Provide the [X, Y] coordinate of the cell's center where the given text is located.  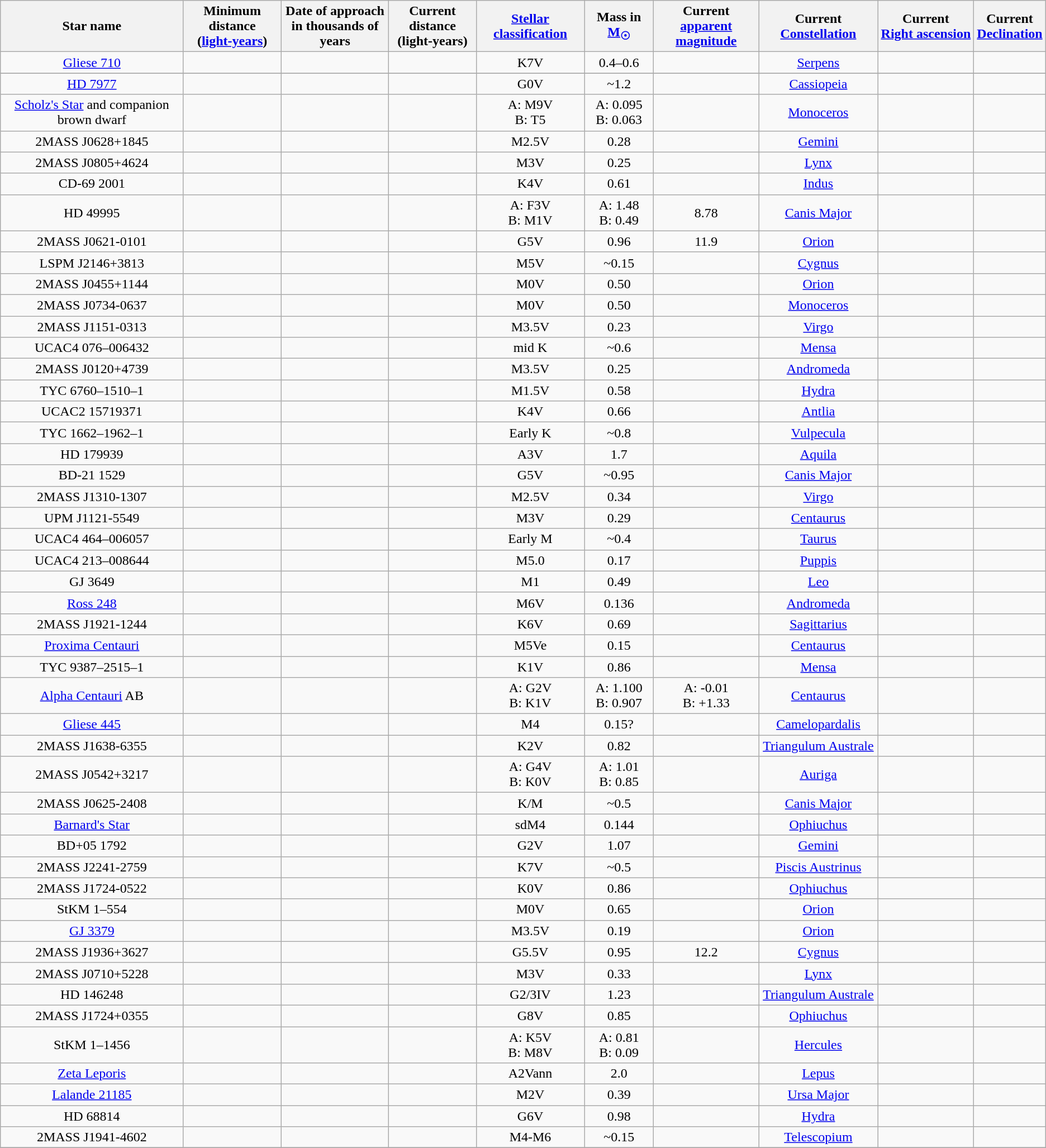
M5Ve [530, 645]
Star name [92, 26]
0.65 [619, 909]
2MASS J1638-6355 [92, 746]
2MASS J0805+4624 [92, 163]
0.4–0.6 [619, 63]
~0.6 [619, 348]
StKM 1–1456 [92, 1045]
HD 68814 [92, 1116]
M1.5V [530, 390]
Early K [530, 433]
Current distance(light-years) [432, 26]
2MASS J1151-0313 [92, 327]
A: 1.48B: 0.49 [619, 212]
0.69 [619, 624]
11.9 [706, 241]
M6V [530, 603]
0.85 [619, 1016]
M5V [530, 263]
0.15 [619, 645]
G5.5V [530, 952]
Camelopardalis [818, 725]
Scholz's Star and companion brown dwarf [92, 113]
A: 0.095B: 0.063 [619, 113]
UCAC2 15719371 [92, 412]
BD+05 1792 [92, 846]
2MASS J1310-1307 [92, 497]
K/M [530, 803]
0.58 [619, 390]
UCAC4 076–006432 [92, 348]
Proxima Centauri [92, 645]
M2V [530, 1095]
HD 7977 [92, 84]
LSPM J2146+3813 [92, 263]
2MASS J0628+1845 [92, 141]
Lepus [818, 1074]
UCAC4 464–006057 [92, 539]
0.28 [619, 141]
0.19 [619, 931]
A: K5VB: M8V [530, 1045]
Currentapparent magnitude [706, 26]
0.144 [619, 825]
12.2 [706, 952]
A: 1.100B: 0.907 [619, 696]
Current Constellation [818, 26]
Serpens [818, 63]
2MASS J1936+3627 [92, 952]
BD-21 1529 [92, 475]
A: 1.01B: 0.85 [619, 774]
Alpha Centauri AB [92, 696]
2MASS J1921-1244 [92, 624]
HD 146248 [92, 994]
A: G4VB: K0V [530, 774]
0.33 [619, 973]
TYC 1662–1962–1 [92, 433]
Aquila [818, 454]
1.07 [619, 846]
2MASS J1724+0355 [92, 1016]
0.98 [619, 1116]
Minimum distance(light-years) [232, 26]
UCAC4 213–008644 [92, 560]
TYC 6760–1510–1 [92, 390]
M4 [530, 725]
2MASS J0625-2408 [92, 803]
2MASS J0710+5228 [92, 973]
2MASS J2241-2759 [92, 867]
Indus [818, 184]
CurrentDeclination [1010, 26]
2MASS J0542+3217 [92, 774]
Auriga [818, 774]
Puppis [818, 560]
A3V [530, 454]
0.95 [619, 952]
2MASS J0120+4739 [92, 369]
2MASS J1941-4602 [92, 1137]
2MASS J0455+1144 [92, 284]
K0V [530, 888]
G6V [530, 1116]
2MASS J0621-0101 [92, 241]
TYC 9387–2515–1 [92, 666]
StKM 1–554 [92, 909]
Vulpecula [818, 433]
0.82 [619, 746]
Ross 248 [92, 603]
CurrentRight ascension [926, 26]
GJ 3649 [92, 582]
M4-M6 [530, 1137]
Taurus [818, 539]
G2V [530, 846]
2MASS J1724-0522 [92, 888]
A2Vann [530, 1074]
~1.2 [619, 84]
0.61 [619, 184]
~0.4 [619, 539]
Lalande 21185 [92, 1095]
~0.95 [619, 475]
8.78 [706, 212]
Ursa Major [818, 1095]
Stellar classification [530, 26]
CD-69 2001 [92, 184]
1.7 [619, 454]
K6V [530, 624]
0.96 [619, 241]
Mass in M☉ [619, 26]
K1V [530, 666]
GJ 3379 [92, 931]
Sagittarius [818, 624]
Hercules [818, 1045]
1.23 [619, 994]
Barnard's Star [92, 825]
UPM J1121-5549 [92, 518]
HD 179939 [92, 454]
Gliese 445 [92, 725]
0.17 [619, 560]
2MASS J0734-0637 [92, 305]
Telescopium [818, 1137]
Zeta Leporis [92, 1074]
0.66 [619, 412]
A: G2VB: K1V [530, 696]
mid K [530, 348]
sdM4 [530, 825]
K2V [530, 746]
0.29 [619, 518]
0.39 [619, 1095]
0.34 [619, 497]
2.0 [619, 1074]
0.136 [619, 603]
Antlia [818, 412]
G2/3IV [530, 994]
G8V [530, 1016]
~0.8 [619, 433]
G0V [530, 84]
0.49 [619, 582]
HD 49995 [92, 212]
Gliese 710 [92, 63]
Piscis Austrinus [818, 867]
A: -0.01B: +1.33 [706, 696]
Cassiopeia [818, 84]
A: F3VB: M1V [530, 212]
A: M9VB: T5 [530, 113]
0.15? [619, 725]
0.23 [619, 327]
M5.0 [530, 560]
Early M [530, 539]
A: 0.81B: 0.09 [619, 1045]
Leo [818, 582]
Date of approachin thousands of years [335, 26]
M1 [530, 582]
